Output the (X, Y) coordinate of the center of the cell containing the given text.  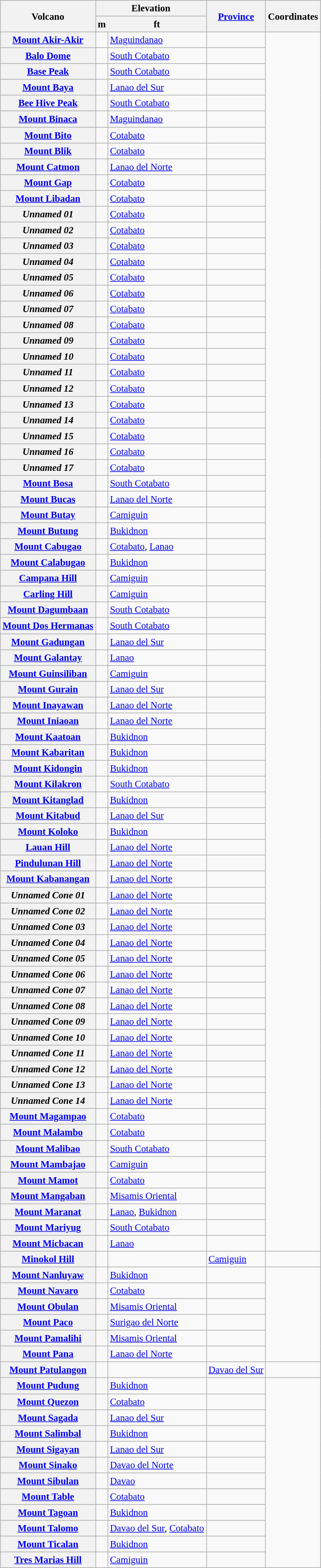
Unnamed 12 (48, 388)
Unnamed Cone 12 (48, 1069)
Mount Inayawan (48, 705)
Mount Sagada (48, 1418)
Mount Micbacan (48, 1243)
Mount Nanluyaw (48, 1275)
Mount Gap (48, 182)
Unnamed Cone 13 (48, 1085)
Mount Patulangon (48, 1370)
Campana Hill (48, 578)
Mount Salimbal (48, 1433)
ft (157, 24)
Mount Kitanglad (48, 800)
Mount Pamalihi (48, 1338)
Mount Bosa (48, 483)
Mount Navaro (48, 1291)
Balo Dome (48, 56)
Unnamed Cone 04 (48, 943)
Mount Pana (48, 1354)
Mount Malambo (48, 1133)
Unnamed Cone 07 (48, 990)
Mount Catmon (48, 167)
Mount Kabaritan (48, 753)
Unnamed 16 (48, 452)
Mount Malibao (48, 1149)
Mount Mambajao (48, 1164)
Unnamed Cone 05 (48, 959)
Davao del Sur (236, 1370)
Mount Sigayan (48, 1449)
Mount Sinako (48, 1465)
Unnamed Cone 08 (48, 1006)
Mount Binaca (48, 119)
Mount Dagumbaan (48, 610)
Unnamed 13 (48, 404)
Mount Butay (48, 515)
Mount Guinsiliban (48, 673)
Unnamed 03 (48, 246)
Unnamed 17 (48, 467)
Mount Sibulan (48, 1481)
Mount Talomo (48, 1528)
Unnamed Cone 09 (48, 1022)
Davao del Norte (157, 1465)
Bee Hive Peak (48, 103)
Mount Tagoan (48, 1512)
Mount Dos Hermanas (48, 626)
Mount Blik (48, 151)
Unnamed Cone 11 (48, 1053)
Mount Akir-Akir (48, 40)
Elevation (151, 8)
Tres Marias Hill (48, 1560)
Mount Galantay (48, 657)
Mount Paco (48, 1322)
Mount Libadan (48, 198)
Unnamed 10 (48, 357)
Mount Quezon (48, 1402)
Unnamed 15 (48, 436)
Carling Hill (48, 594)
Mount Butung (48, 531)
Mount Baya (48, 88)
Unnamed Cone 03 (48, 927)
Davao (157, 1481)
Mount Kabanangan (48, 879)
Mount Bucas (48, 499)
Surigao del Norte (157, 1322)
Mount Cabugao (48, 547)
Unnamed 01 (48, 214)
Minokol Hill (48, 1259)
Province (236, 16)
Mount Pudung (48, 1386)
Unnamed Cone 02 (48, 911)
Mount Kilakron (48, 784)
Lanao, Bukidnon (157, 1212)
Base Peak (48, 72)
Unnamed 02 (48, 230)
Mount Calabugao (48, 563)
Mount Mamot (48, 1180)
Coordinates (293, 16)
Mount Gurain (48, 689)
Unnamed Cone 14 (48, 1101)
Unnamed 09 (48, 341)
Unnamed 08 (48, 325)
Mount Kaatoan (48, 737)
Mount Kitabud (48, 816)
Pindulunan Hill (48, 863)
Unnamed Cone 06 (48, 974)
Mount Maranat (48, 1212)
Davao del Sur, Cotabato (157, 1528)
Mount Iniaoan (48, 721)
Mount Koloko (48, 832)
Mount Bito (48, 135)
Unnamed 05 (48, 278)
Lauan Hill (48, 847)
Unnamed 14 (48, 420)
Unnamed Cone 10 (48, 1038)
Mount Mariyug (48, 1228)
Unnamed Cone 01 (48, 895)
Mount Ticalan (48, 1544)
Unnamed 07 (48, 309)
Mount Obulan (48, 1307)
Volcano (48, 16)
Unnamed 04 (48, 262)
Mount Mangaban (48, 1196)
Mount Magampao (48, 1117)
Mount Table (48, 1497)
Mount Kidongin (48, 768)
Unnamed 11 (48, 373)
m (101, 24)
Unnamed 06 (48, 294)
Cotabato, Lanao (157, 547)
Mount Gadungan (48, 642)
